Scan for the cell matching the given text and deliver its [x, y] coordinate at center. 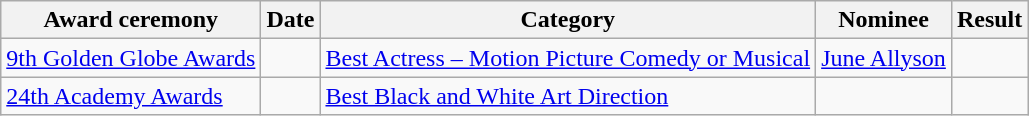
Nominee [884, 20]
Date [290, 20]
Result [989, 20]
Category [568, 20]
24th Academy Awards [131, 96]
Award ceremony [131, 20]
Best Black and White Art Direction [568, 96]
June Allyson [884, 58]
Best Actress – Motion Picture Comedy or Musical [568, 58]
9th Golden Globe Awards [131, 58]
